Scan for the cell matching the given text and deliver its (x, y) coordinate at center. 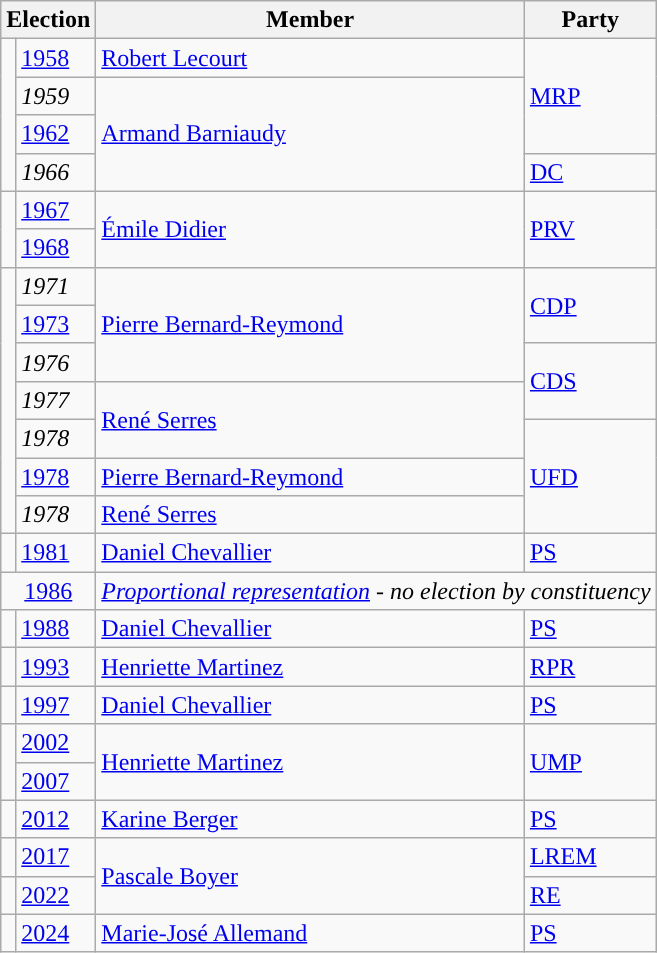
PRV (590, 229)
1993 (56, 667)
RPR (590, 667)
Election (48, 20)
Karine Berger (310, 819)
Marie-José Allemand (310, 933)
1986 (48, 591)
2002 (56, 743)
1959 (56, 96)
1968 (56, 248)
2012 (56, 819)
MRP (590, 96)
1971 (56, 286)
1967 (56, 210)
LREM (590, 857)
2017 (56, 857)
Pascale Boyer (310, 876)
1997 (56, 705)
1981 (56, 553)
RE (590, 895)
Armand Barniaudy (310, 134)
1976 (56, 362)
1973 (56, 324)
1977 (56, 400)
Robert Lecourt (310, 58)
1962 (56, 134)
2007 (56, 781)
Proportional representation - no election by constituency (376, 591)
CDS (590, 381)
CDP (590, 305)
1988 (56, 629)
UFD (590, 476)
Émile Didier (310, 229)
UMP (590, 762)
Party (590, 20)
DC (590, 172)
1966 (56, 172)
2022 (56, 895)
2024 (56, 933)
1958 (56, 58)
Member (310, 20)
